From the cell containing the given text, extract its center point as [X, Y] coordinate. 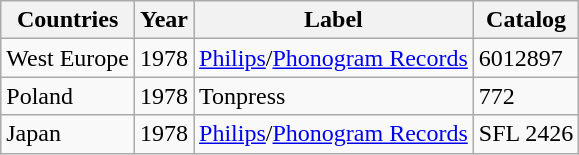
Label [334, 20]
Year [164, 20]
Countries [68, 20]
6012897 [526, 58]
SFL 2426 [526, 134]
Catalog [526, 20]
West Europe [68, 58]
Tonpress [334, 96]
Poland [68, 96]
772 [526, 96]
Japan [68, 134]
